Locate the cell with the specified text and output its [X, Y] center coordinate. 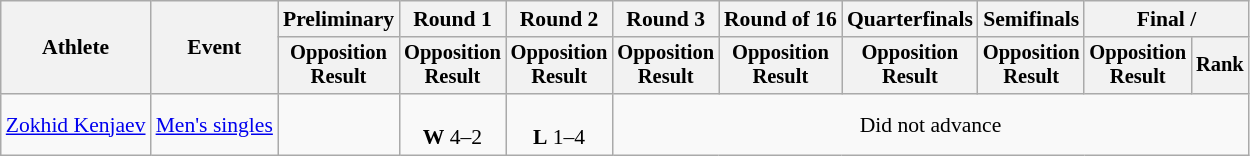
Final / [1166, 19]
Preliminary [338, 19]
Round of 16 [780, 19]
Round 3 [666, 19]
Rank [1220, 66]
Round 1 [452, 19]
Quarterfinals [910, 19]
Event [214, 48]
L 1–4 [560, 124]
Round 2 [560, 19]
Zokhid Kenjaev [76, 124]
Athlete [76, 48]
Did not advance [930, 124]
W 4–2 [452, 124]
Semifinals [1032, 19]
Men's singles [214, 124]
